Extract the (X, Y) coordinate from the center of the cell holding the provided text.  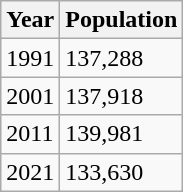
139,981 (122, 134)
137,288 (122, 58)
2001 (30, 96)
Year (30, 20)
137,918 (122, 96)
1991 (30, 58)
Population (122, 20)
2021 (30, 172)
2011 (30, 134)
133,630 (122, 172)
